Find where the given text appears and provide that cell's center as [x, y] coordinate. 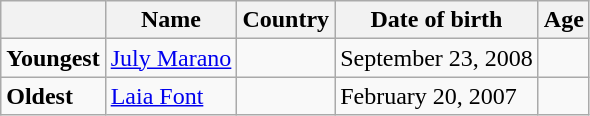
February 20, 2007 [437, 96]
Date of birth [437, 20]
Name [171, 20]
September 23, 2008 [437, 58]
Age [564, 20]
Youngest [53, 58]
Country [286, 20]
Oldest [53, 96]
July Marano [171, 58]
Laia Font [171, 96]
